Return [x, y] of the center of cell containing provided text 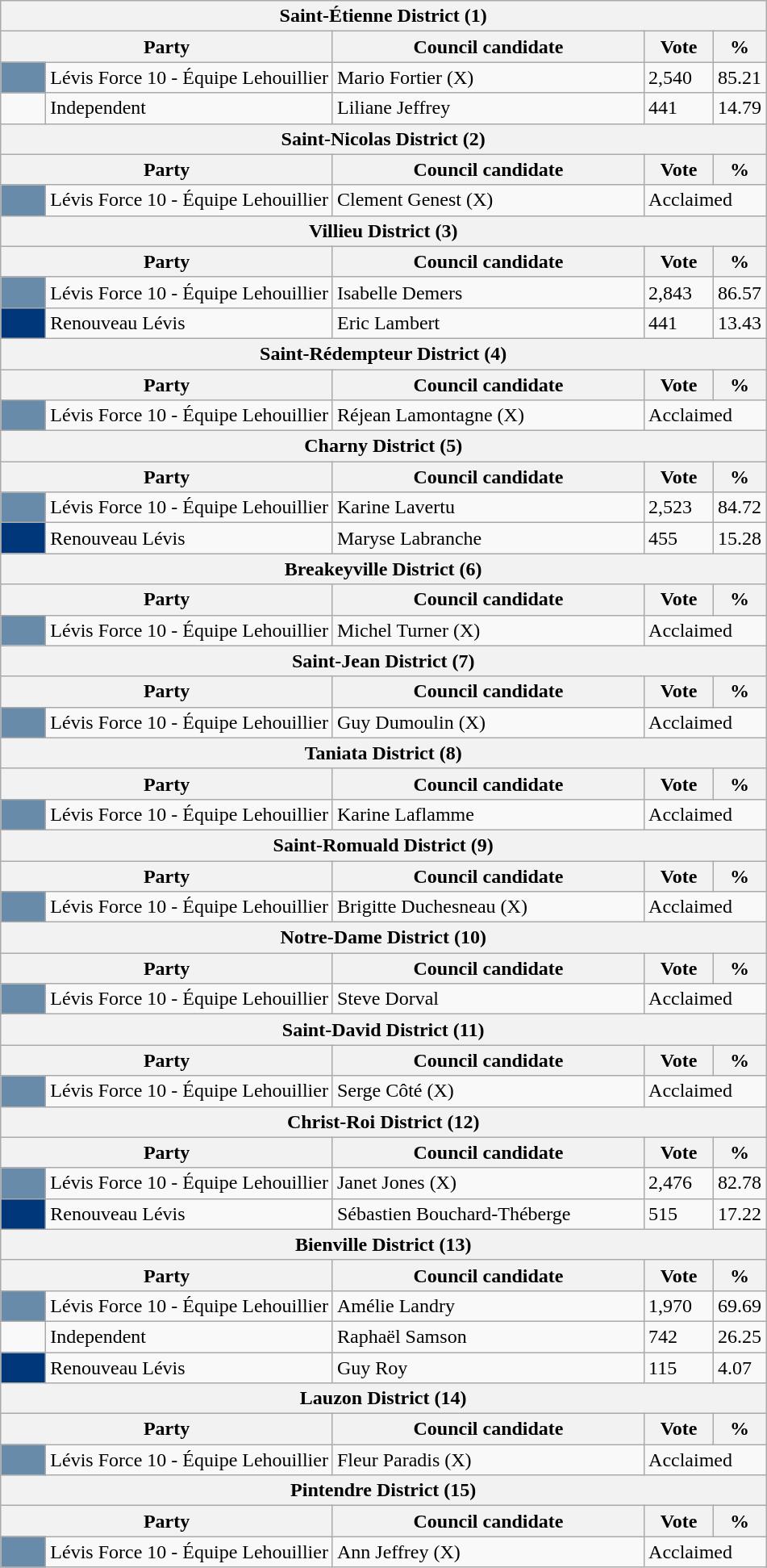
Saint-Jean District (7) [384, 661]
Michel Turner (X) [488, 630]
Lauzon District (14) [384, 1399]
Isabelle Demers [488, 292]
Maryse Labranche [488, 538]
2,843 [679, 292]
Saint-Romuald District (9) [384, 845]
Raphaël Samson [488, 1336]
Saint-Rédempteur District (4) [384, 353]
Brigitte Duchesneau (X) [488, 907]
Steve Dorval [488, 999]
Breakeyville District (6) [384, 569]
Janet Jones (X) [488, 1183]
Saint-Étienne District (1) [384, 16]
Karine Lavertu [488, 508]
86.57 [740, 292]
Liliane Jeffrey [488, 108]
Serge Côté (X) [488, 1091]
Réjean Lamontagne (X) [488, 416]
742 [679, 1336]
13.43 [740, 323]
455 [679, 538]
Taniata District (8) [384, 753]
Karine Laflamme [488, 814]
115 [679, 1368]
85.21 [740, 77]
Fleur Paradis (X) [488, 1460]
69.69 [740, 1306]
84.72 [740, 508]
Saint-David District (11) [384, 1030]
14.79 [740, 108]
17.22 [740, 1214]
1,970 [679, 1306]
Bienville District (13) [384, 1244]
Sébastien Bouchard-Théberge [488, 1214]
Saint-Nicolas District (2) [384, 139]
Pintendre District (15) [384, 1491]
Guy Roy [488, 1368]
15.28 [740, 538]
2,476 [679, 1183]
26.25 [740, 1336]
4.07 [740, 1368]
82.78 [740, 1183]
Amélie Landry [488, 1306]
2,540 [679, 77]
Notre-Dame District (10) [384, 938]
Christ-Roi District (12) [384, 1122]
2,523 [679, 508]
Mario Fortier (X) [488, 77]
Clement Genest (X) [488, 200]
Ann Jeffrey (X) [488, 1552]
Villieu District (3) [384, 231]
Guy Dumoulin (X) [488, 722]
515 [679, 1214]
Charny District (5) [384, 446]
Eric Lambert [488, 323]
